From the cell containing the given text, extract its center point as (x, y) coordinate. 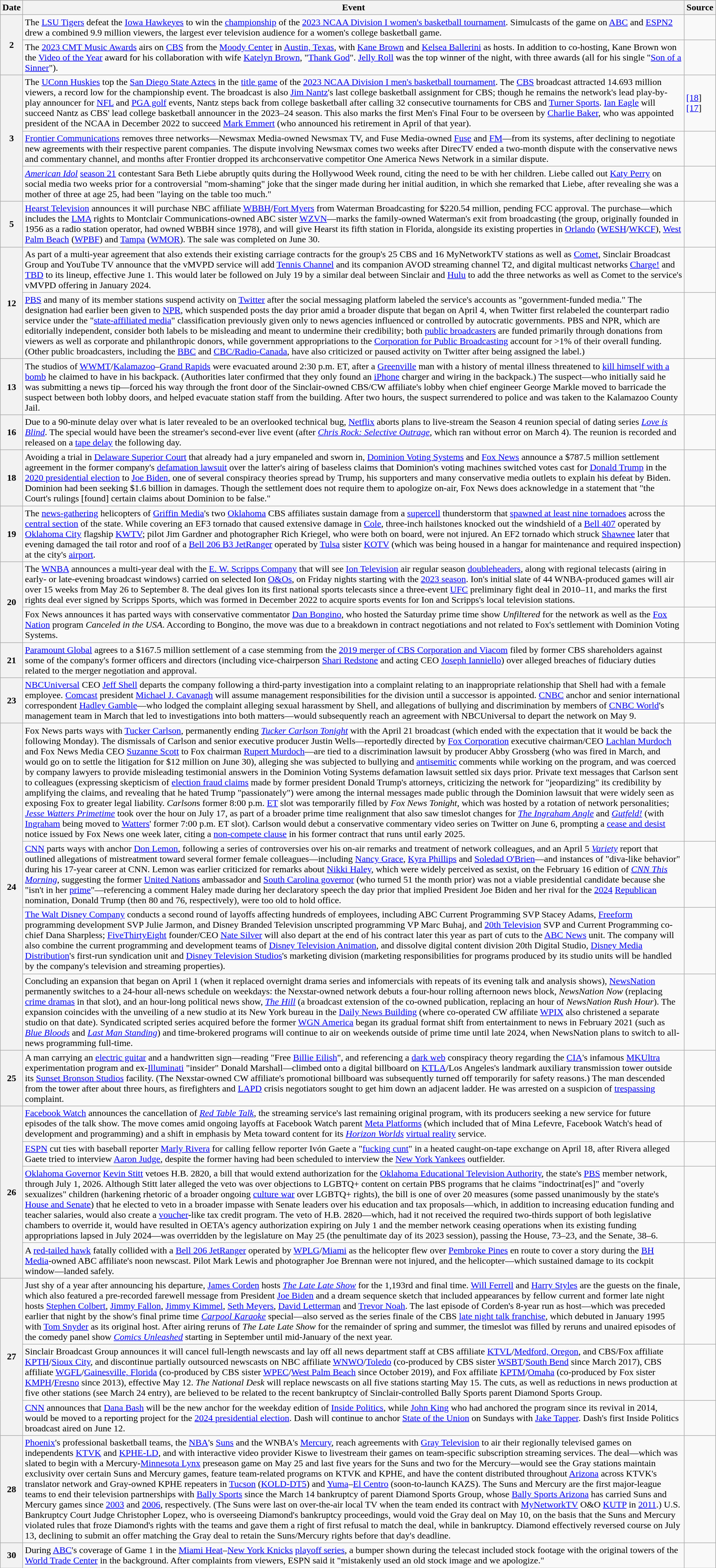
24 (11, 887)
[18] [17] (700, 103)
26 (11, 1192)
23 (11, 700)
12 (11, 303)
28 (11, 1490)
13 (11, 387)
Source (700, 8)
19 (11, 534)
16 (11, 432)
20 (11, 602)
25 (11, 1078)
30 (11, 1555)
Event (353, 8)
27 (11, 1356)
21 (11, 660)
3 (11, 138)
5 (11, 224)
18 (11, 478)
Date (11, 8)
2 (11, 45)
